Pinpoint the cell where the given text exists, returning its (x, y) midpoint coordinate. 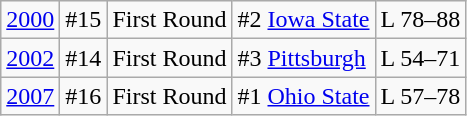
#16 (84, 96)
2007 (30, 96)
L 78–88 (420, 20)
2002 (30, 58)
L 57–78 (420, 96)
#14 (84, 58)
#3 Pittsburgh (304, 58)
#2 Iowa State (304, 20)
2000 (30, 20)
#1 Ohio State (304, 96)
L 54–71 (420, 58)
#15 (84, 20)
